For the text-containing cell, return its midpoint in (x, y) coordinate format. 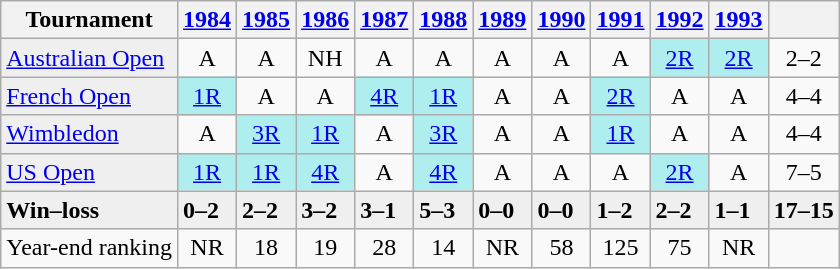
Wimbledon (90, 134)
1986 (326, 20)
1988 (444, 20)
US Open (90, 172)
58 (562, 248)
1991 (620, 20)
Win–loss (90, 210)
28 (384, 248)
125 (620, 248)
1989 (502, 20)
14 (444, 248)
3–1 (384, 210)
Tournament (90, 20)
Australian Open (90, 58)
1990 (562, 20)
1985 (266, 20)
NH (326, 58)
1984 (208, 20)
1992 (680, 20)
18 (266, 248)
3–2 (326, 210)
5–3 (444, 210)
75 (680, 248)
0–2 (208, 210)
1993 (738, 20)
17–15 (804, 210)
Year-end ranking (90, 248)
1987 (384, 20)
French Open (90, 96)
1–1 (738, 210)
19 (326, 248)
7–5 (804, 172)
1–2 (620, 210)
